Extract the [x, y] coordinate from the center of the cell holding the provided text.  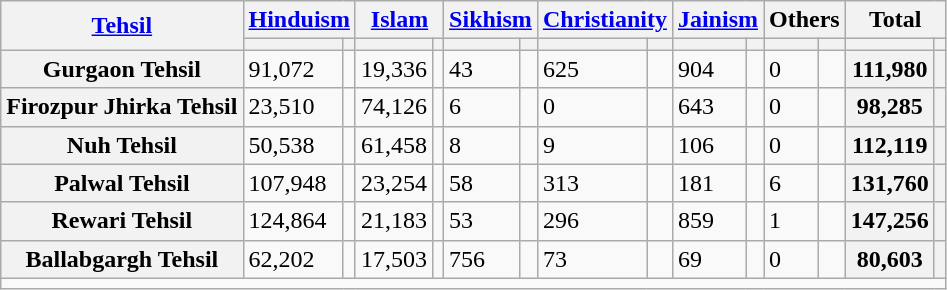
9 [592, 145]
58 [482, 183]
98,285 [890, 107]
80,603 [890, 259]
21,183 [394, 221]
1 [792, 221]
296 [592, 221]
Firozpur Jhirka Tehsil [122, 107]
62,202 [293, 259]
313 [592, 183]
111,980 [890, 69]
Others [805, 20]
53 [482, 221]
106 [709, 145]
147,256 [890, 221]
19,336 [394, 69]
Rewari Tehsil [122, 221]
73 [592, 259]
124,864 [293, 221]
Tehsil [122, 26]
8 [482, 145]
Islam [399, 20]
17,503 [394, 259]
Palwal Tehsil [122, 183]
756 [482, 259]
23,510 [293, 107]
643 [709, 107]
43 [482, 69]
904 [709, 69]
131,760 [890, 183]
Nuh Tehsil [122, 145]
61,458 [394, 145]
Sikhism [491, 20]
Ballabgargh Tehsil [122, 259]
181 [709, 183]
Gurgaon Tehsil [122, 69]
Jainism [718, 20]
112,119 [890, 145]
625 [592, 69]
23,254 [394, 183]
74,126 [394, 107]
69 [709, 259]
50,538 [293, 145]
859 [709, 221]
Christianity [604, 20]
91,072 [293, 69]
Hinduism [299, 20]
Total [895, 20]
107,948 [293, 183]
